Scan for the cell matching the given text and deliver its (x, y) coordinate at center. 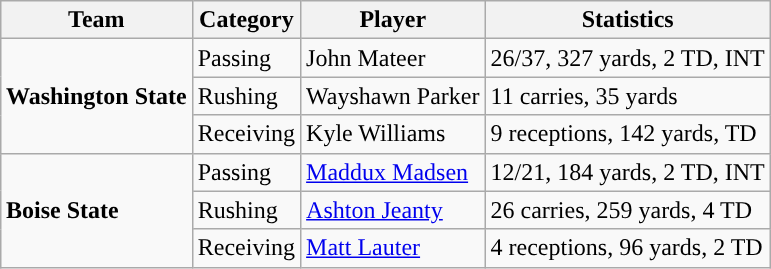
12/21, 184 yards, 2 TD, INT (628, 172)
Washington State (96, 96)
Boise State (96, 210)
John Mateer (393, 58)
Player (393, 20)
Matt Lauter (393, 248)
Team (96, 20)
26/37, 327 yards, 2 TD, INT (628, 58)
Maddux Madsen (393, 172)
Statistics (628, 20)
Ashton Jeanty (393, 210)
9 receptions, 142 yards, TD (628, 134)
Category (246, 20)
11 carries, 35 yards (628, 96)
Wayshawn Parker (393, 96)
4 receptions, 96 yards, 2 TD (628, 248)
Kyle Williams (393, 134)
26 carries, 259 yards, 4 TD (628, 210)
